Capture the cell that displays the provided text and extract its (x, y) central coordinate. 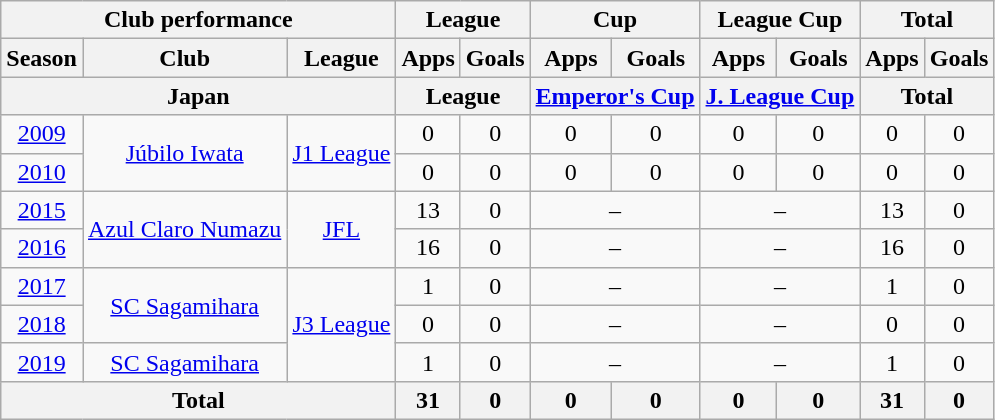
2017 (42, 286)
Japan (198, 96)
J. League Cup (780, 96)
League Cup (780, 20)
Cup (615, 20)
2015 (42, 210)
Club performance (198, 20)
Season (42, 58)
JFL (342, 229)
2016 (42, 248)
2010 (42, 172)
J3 League (342, 324)
2018 (42, 324)
2019 (42, 362)
Emperor's Cup (615, 96)
Júbilo Iwata (184, 153)
Azul Claro Numazu (184, 229)
J1 League (342, 153)
2009 (42, 134)
Club (184, 58)
